Determine the (x, y) coordinate at the center of the cell enclosing the given text.  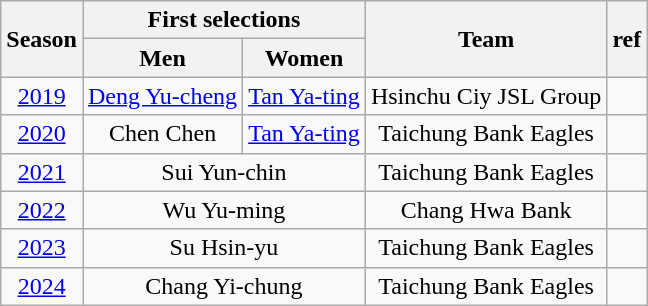
Chang Hwa Bank (486, 210)
Wu Yu-ming (224, 210)
2023 (42, 248)
Chang Yi-chung (224, 286)
Team (486, 39)
ref (627, 39)
Su Hsin-yu (224, 248)
Deng Yu-cheng (162, 96)
Hsinchu Ciy JSL Group (486, 96)
Chen Chen (162, 134)
Women (304, 58)
Season (42, 39)
Men (162, 58)
2024 (42, 286)
2022 (42, 210)
2021 (42, 172)
2019 (42, 96)
First selections (224, 20)
Sui Yun-chin (224, 172)
2020 (42, 134)
